Return (x, y) of the center of cell containing provided text 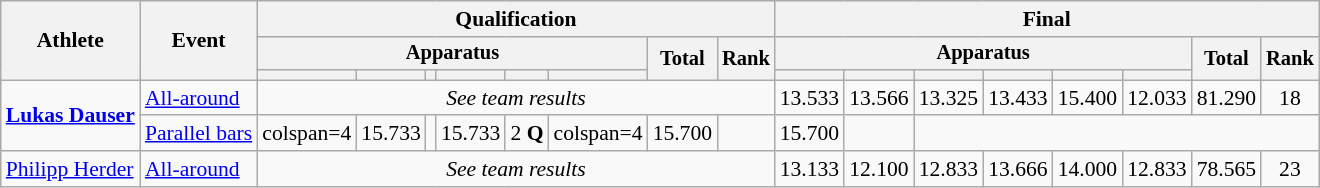
23 (1290, 169)
81.290 (1226, 98)
Final (1047, 19)
15.400 (1088, 98)
13.325 (948, 98)
78.565 (1226, 169)
12.033 (1156, 98)
Qualification (516, 19)
13.566 (878, 98)
Lukas Dauser (70, 116)
Parallel bars (198, 134)
13.133 (810, 169)
Philipp Herder (70, 169)
13.433 (1018, 98)
13.666 (1018, 169)
18 (1290, 98)
Athlete (70, 40)
12.100 (878, 169)
14.000 (1088, 169)
13.533 (810, 98)
2 Q (526, 134)
Event (198, 40)
